Search for the cell housing the specified text and yield its [X, Y] center coordinate. 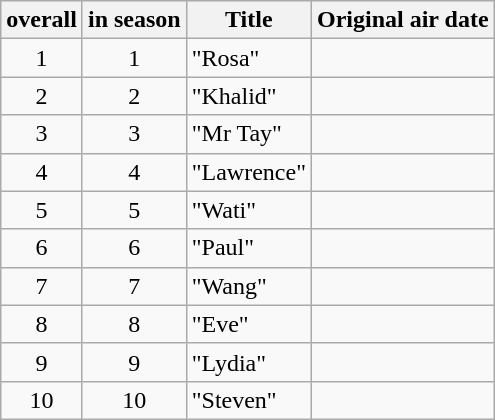
"Eve" [248, 324]
"Rosa" [248, 58]
"Khalid" [248, 96]
Title [248, 20]
"Lawrence" [248, 172]
in season [134, 20]
"Mr Tay" [248, 134]
"Steven" [248, 400]
"Lydia" [248, 362]
overall [42, 20]
"Wang" [248, 286]
"Paul" [248, 248]
"Wati" [248, 210]
Original air date [402, 20]
